Identify which cell holds the provided text, then report its (X, Y) central coordinate. 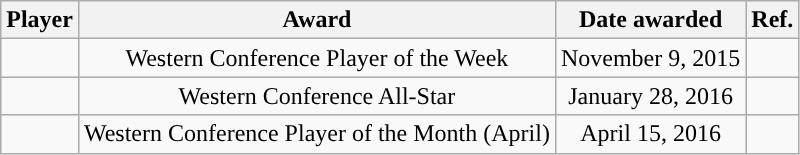
Western Conference Player of the Week (316, 58)
January 28, 2016 (650, 96)
Player (40, 20)
Date awarded (650, 20)
Western Conference Player of the Month (April) (316, 134)
Western Conference All-Star (316, 96)
Award (316, 20)
November 9, 2015 (650, 58)
April 15, 2016 (650, 134)
Ref. (772, 20)
